Pinpoint the cell where the given text exists, returning its (X, Y) midpoint coordinate. 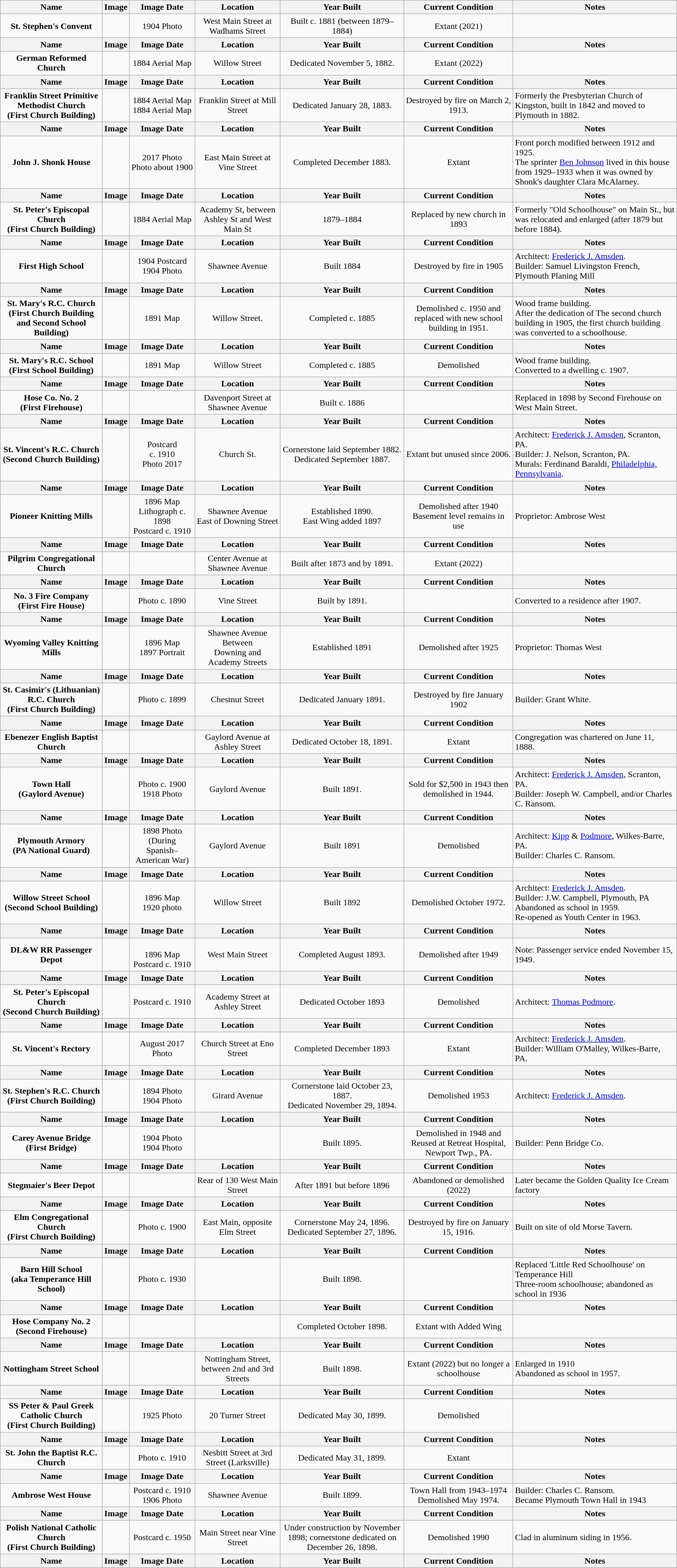
West Main Street (238, 954)
Congregation was chartered on June 11, 1888. (595, 742)
Dedicated May 30, 1899. (342, 1415)
Destroyed by fire on March 2, 1913. (459, 105)
Demolished October 1972. (459, 902)
Completed August 1893. (342, 954)
Built 1891 (342, 846)
Gaylord Avenue at Ashley Street (238, 742)
August 2017 Photo (162, 1048)
Dedicated October 1893 (342, 1001)
Wood frame building.After the dedication of The second church building in 1905, the first church building was converted to a schoolhouse. (595, 318)
Extant (2021) (459, 26)
Stegmaier's Beer Depot (51, 1185)
Nottingham Street, between 2nd and 3rd Streets (238, 1368)
Shawnee Avenue BetweenDowning and Academy Streets (238, 648)
1896 MapLithograph c. 1898Postcard c. 1910 (162, 516)
Replaced 'Little Red Schoolhouse' on Temperance HillThree-room schoolhouse; abandoned as school in 1936 (595, 1279)
Franklin Street at Mill Street (238, 105)
Pilgrim Congregational Church (51, 563)
Demolished after 1940Basement level remains in use (459, 516)
Photo c. 1890 (162, 601)
Vine Street (238, 601)
DL&W RR Passenger Depot (51, 954)
Town Hall(Gaylord Avenue) (51, 789)
Postcard c. 1950 (162, 1537)
1904 Photo1904 Photo (162, 1143)
Dedicated May 31, 1899. (342, 1458)
Built 1891. (342, 789)
West Main Street at Wadhams Street (238, 26)
Built 1892 (342, 902)
East Main, opposite Elm Street (238, 1227)
Extant with Added Wing (459, 1326)
Destroyed by fire January 1902 (459, 700)
German Reformed Church (51, 63)
Academy St, between Ashley St and West Main St (238, 219)
St. Mary's R.C. School(First School Building) (51, 365)
Completed December 1893 (342, 1048)
Built 1884 (342, 266)
Later became the Golden Quality Ice Cream factory (595, 1185)
St. Stephen's R.C. Church(First Church Building) (51, 1096)
Wyoming Valley Knitting Mills (51, 648)
Photo c. 19001918 Photo (162, 789)
Photo c. 1910 (162, 1458)
Church Street at Eno Street (238, 1048)
No. 3 Fire Company(First Fire House) (51, 601)
Church St. (238, 454)
Builder: Charles C. Ransom.Became Plymouth Town Hall in 1943 (595, 1495)
Destroyed by fire in 1905 (459, 266)
1898 Photo(During Spanish–American War) (162, 846)
Clad in aluminum siding in 1956. (595, 1537)
St. Stephen's Convent (51, 26)
1879–1884 (342, 219)
2017 PhotoPhoto about 1900 (162, 162)
1896 Map1897 Portrait (162, 648)
1884 Aerial Map1884 Aerial Map (162, 105)
Barn Hill School(aka Temperance Hill School) (51, 1279)
St. Peter's Episcopal Church(First Church Building) (51, 219)
St. Casimir's (Lithuanian) R.C. Church(First Church Building) (51, 700)
Extant (2022) but no longer a schoolhouse (459, 1368)
Completed December 1883. (342, 162)
Plymouth Armory(PA National Guard) (51, 846)
Destroyed by fire on January 15, 1916. (459, 1227)
East Main Street at Vine Street (238, 162)
St. Vincent's R.C. Church(Second Church Building) (51, 454)
Completed October 1898. (342, 1326)
Chestnut Street (238, 700)
Shawnee AvenueEast of Downing Street (238, 516)
Franklin Street Primitive Methodist Church(First Church Building) (51, 105)
Nottingham Street School (51, 1368)
Abandoned or demolished (2022) (459, 1185)
1925 Photo (162, 1415)
Demolished 1953 (459, 1096)
Demolished 1990 (459, 1537)
Postcardc. 1910Photo 2017 (162, 454)
Hose Co. No. 2(First Firehouse) (51, 402)
Under construction by November 1898; cornerstone dedicated on December 26, 1898. (342, 1537)
Architect: Kipp & Podmore, Wilkes-Barre, PA.Builder: Charles C. Ransom. (595, 846)
Formerly the Presbyterian Church of Kingston, built in 1842 and moved to Plymouth in 1882. (595, 105)
Enlarged in 1910Abandoned as school in 1957. (595, 1368)
Town Hall from 1943–1974Demolished May 1974. (459, 1495)
Built 1899. (342, 1495)
Ambrose West House (51, 1495)
Pioneer Knitting Mills (51, 516)
Architect: Frederick J. Amsden. (595, 1096)
1904 Photo (162, 26)
Main Street near Vine Street (238, 1537)
Built c. 1881 (between 1879–1884) (342, 26)
Dedicated October 18, 1891. (342, 742)
Demolished in 1948 and Reused at Retreat Hospital, Newport Twp., PA. (459, 1143)
Note: Passenger service ended November 15, 1949. (595, 954)
Demolished after 1925 (459, 648)
Architect: Frederick J. Amsden.Builder: William O'Malley, Wilkes-Barre, PA. (595, 1048)
Converted to a residence after 1907. (595, 601)
Girard Avenue (238, 1096)
Architect: Frederick J. Amsden, Scranton, PA.Builder: Joseph W. Campbell, and/or Charles C. Ransom. (595, 789)
Extant but unused since 2006. (459, 454)
Elm Congregational Church(First Church Building) (51, 1227)
Cornerstone May 24, 1896.Dedicated September 27, 1896. (342, 1227)
St. Peter's Episcopal Church(Second Church Building) (51, 1001)
Built c. 1886 (342, 402)
Photo c. 1930 (162, 1279)
Dedicated January 28, 1883. (342, 105)
Wood frame building.Converted to a dwelling c. 1907. (595, 365)
1896 MapPostcard c. 1910 (162, 954)
Builder: Penn Bridge Co. (595, 1143)
Polish National Catholic Church(First Church Building) (51, 1537)
20 Turner Street (238, 1415)
1896 Map1920 photo (162, 902)
Built 1895. (342, 1143)
Architect: Frederick J. Amsden.Builder: Samuel Livingston French, Plymouth Planing Mill (595, 266)
After 1891 but before 1896 (342, 1185)
1894 Photo1904 Photo (162, 1096)
Cornerstone laid September 1882.Dedicated September 1887. (342, 454)
First High School (51, 266)
St. John the Baptist R.C. Church (51, 1458)
1904 Postcard1904 Photo (162, 266)
Rear of 130 West Main Street (238, 1185)
Built on site of old Morse Tavern. (595, 1227)
Davenport Street at Shawnee Avenue (238, 402)
Photo c. 1900 (162, 1227)
St. Mary's R.C. Church(First Church Building and Second School Building) (51, 318)
Formerly "Old Schoolhouse" on Main St., but was relocated and enlarged (after 1879 but before 1884). (595, 219)
Dedicated November 5, 1882. (342, 63)
Proprietor: Thomas West (595, 648)
Sold for $2,500 in 1943 then demolished in 1944. (459, 789)
Hose Company No. 2(Second Firehouse) (51, 1326)
Demolished c. 1950 and replaced with new school building in 1951. (459, 318)
Established 1891 (342, 648)
Architect: Frederick J. Amsden, Scranton, PA.Builder: J. Nelson, Scranton, PA.Murals: Ferdinand Baraldi, Philadelphia, Pennsylvania. (595, 454)
Replaced in 1898 by Second Firehouse on West Main Street. (595, 402)
Builder: Grant White. (595, 700)
Established 1890.East Wing added 1897 (342, 516)
St. Vincent's Rectory (51, 1048)
Built after 1873 and by 1891. (342, 563)
Postcard c. 1910 (162, 1001)
Dedicated January 1891. (342, 700)
Architect: Frederick J. Amsden.Builder: J.W. Campbell, Plymouth, PAAbandoned as school in 1959.Re-opened as Youth Center in 1963. (595, 902)
Postcard c. 19101906 Photo (162, 1495)
Academy Street at Ashley Street (238, 1001)
Built by 1891. (342, 601)
Ebenezer English Baptist Church (51, 742)
Center Avenue at Shawnee Avenue (238, 563)
SS Peter & Paul Greek Catholic Church(First Church Building) (51, 1415)
Willow Street. (238, 318)
Demolished after 1949 (459, 954)
Architect: Thomas Podmore. (595, 1001)
Proprietor: Ambrose West (595, 516)
Willow Street School(Second School Building) (51, 902)
Carey Avenue Bridge(First Bridge) (51, 1143)
Nesbitt Street at 3rd Street (Larksville) (238, 1458)
John J. Shonk House (51, 162)
Replaced by new church in 1893 (459, 219)
Photo c. 1899 (162, 700)
Cornerstone laid October 23, 1887.Dedicated November 29, 1894. (342, 1096)
